Search for the cell housing the specified text and yield its [x, y] center coordinate. 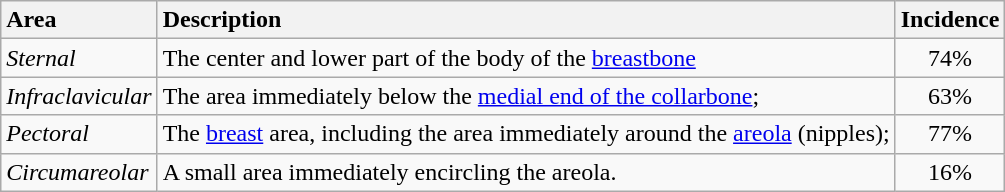
77% [950, 134]
Sternal [79, 58]
Infraclavicular [79, 96]
16% [950, 172]
Pectoral [79, 134]
The area immediately below the medial end of the collarbone; [526, 96]
63% [950, 96]
The breast area, including the area immediately around the areola (nipples); [526, 134]
A small area immediately encircling the areola. [526, 172]
Description [526, 20]
Area [79, 20]
Circumareolar [79, 172]
Incidence [950, 20]
The center and lower part of the body of the breastbone [526, 58]
74% [950, 58]
